Locate the cell with the specified text and output its (X, Y) center coordinate. 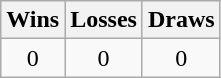
Draws (181, 20)
Losses (104, 20)
Wins (33, 20)
